Extract the [x, y] coordinate from the center of the cell holding the provided text.  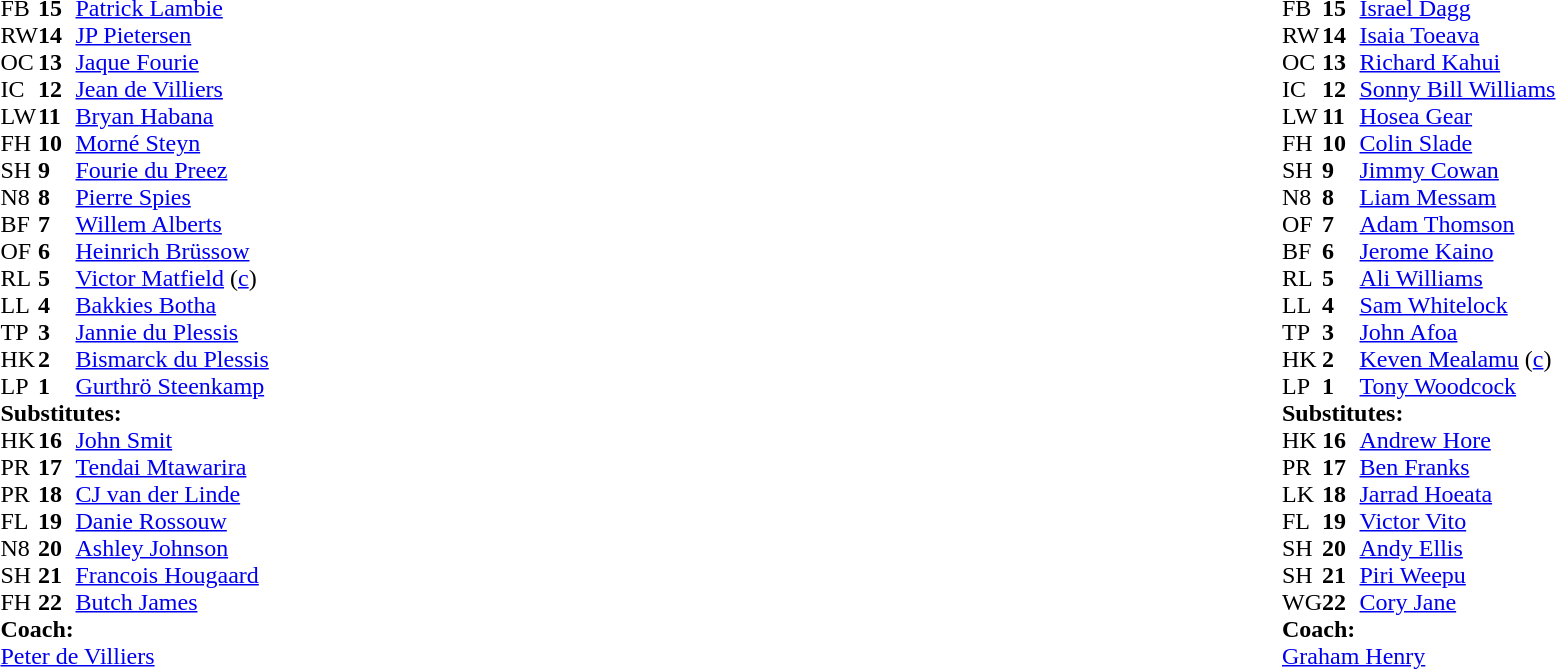
John Afoa [1458, 332]
Andy Ellis [1458, 548]
Ben Franks [1458, 468]
Francois Hougaard [172, 576]
Jean de Villiers [172, 90]
CJ van der Linde [172, 494]
Tendai Mtawarira [172, 468]
Jerome Kaino [1458, 252]
John Smit [172, 440]
Bryan Habana [172, 116]
Danie Rossouw [172, 522]
Jarrad Hoeata [1458, 494]
Pierre Spies [172, 198]
Tony Woodcock [1458, 386]
Sonny Bill Williams [1458, 90]
LK [1302, 494]
Jimmy Cowan [1458, 170]
Morné Steyn [172, 144]
Heinrich Brüssow [172, 252]
Richard Kahui [1458, 62]
Cory Jane [1458, 602]
Bismarck du Plessis [172, 360]
Butch James [172, 602]
Bakkies Botha [172, 306]
Jaque Fourie [172, 62]
Liam Messam [1458, 198]
Adam Thomson [1458, 224]
Keven Mealamu (c) [1458, 360]
Piri Weepu [1458, 576]
Peter de Villiers [134, 656]
Ali Williams [1458, 278]
WG [1302, 602]
Victor Matfield (c) [172, 278]
Andrew Hore [1458, 440]
Isaia Toeava [1458, 36]
Graham Henry [1418, 656]
JP Pietersen [172, 36]
Ashley Johnson [172, 548]
Hosea Gear [1458, 116]
Sam Whitelock [1458, 306]
Jannie du Plessis [172, 332]
Colin Slade [1458, 144]
Willem Alberts [172, 224]
Gurthrö Steenkamp [172, 386]
Fourie du Preez [172, 170]
Victor Vito [1458, 522]
